Pinpoint the cell where the given text exists, returning its (x, y) midpoint coordinate. 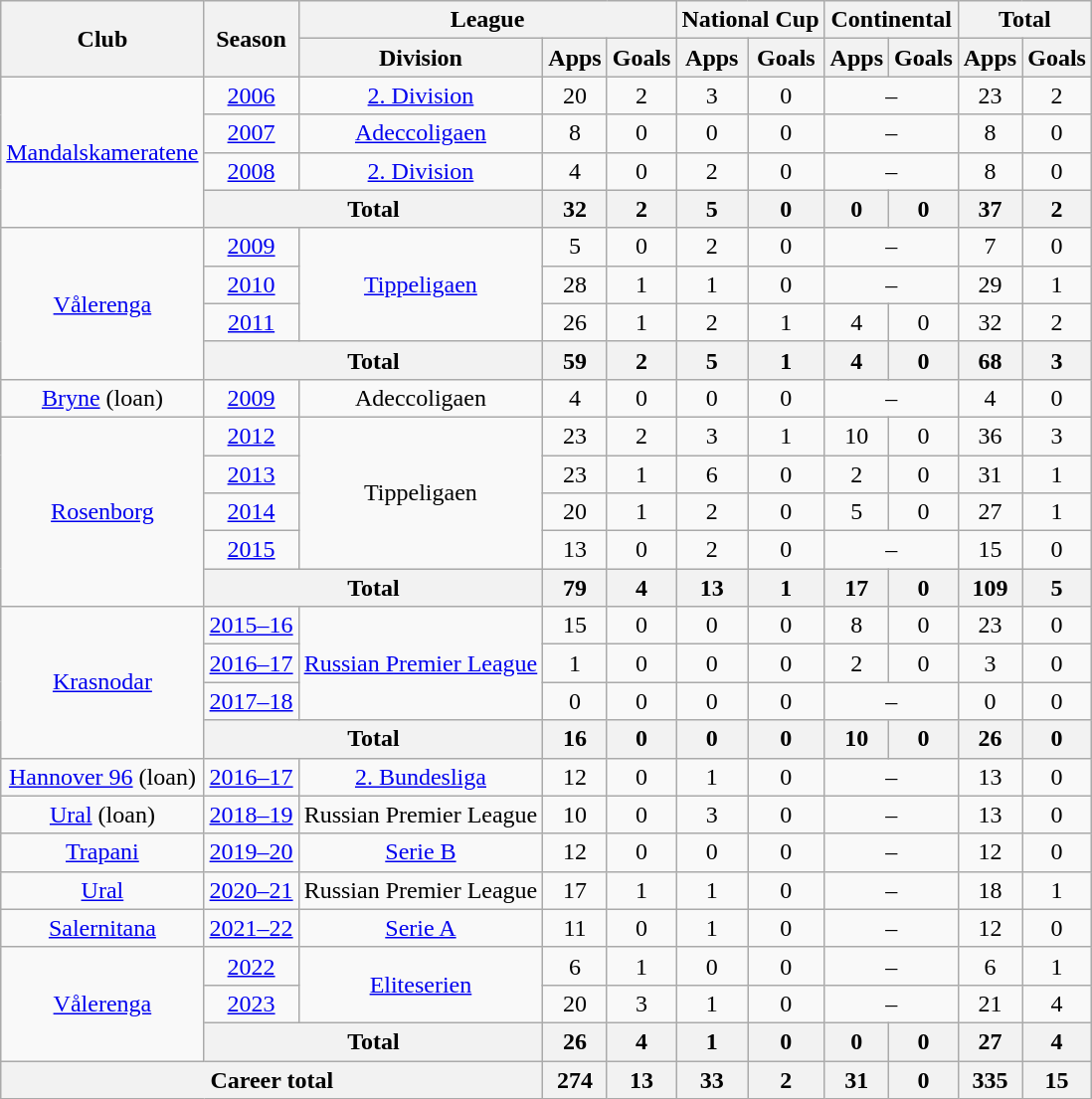
2012 (251, 436)
Hannover 96 (loan) (102, 777)
2. Bundesliga (421, 777)
Career total (273, 1079)
2006 (251, 95)
29 (990, 284)
2013 (251, 474)
2021–22 (251, 928)
Continental (891, 20)
2010 (251, 284)
Rosenborg (102, 511)
36 (990, 436)
59 (575, 360)
2011 (251, 322)
Club (102, 39)
2023 (251, 1004)
11 (575, 928)
37 (990, 209)
2020–21 (251, 890)
7 (990, 247)
National Cup (750, 20)
2018–19 (251, 815)
21 (990, 1004)
79 (575, 588)
2015–16 (251, 626)
Eliteserien (421, 985)
2008 (251, 171)
2019–20 (251, 852)
2014 (251, 512)
Season (251, 39)
109 (990, 588)
33 (712, 1079)
2017–18 (251, 701)
2022 (251, 966)
League (487, 20)
Serie B (421, 852)
2015 (251, 550)
Krasnodar (102, 682)
2007 (251, 133)
Ural (loan) (102, 815)
28 (575, 284)
274 (575, 1079)
Serie A (421, 928)
Ural (102, 890)
Mandalskameratene (102, 152)
335 (990, 1079)
18 (990, 890)
Trapani (102, 852)
68 (990, 360)
Bryne (loan) (102, 398)
Division (421, 58)
Salernitana (102, 928)
16 (575, 739)
